Return [x, y] of the center of cell containing provided text 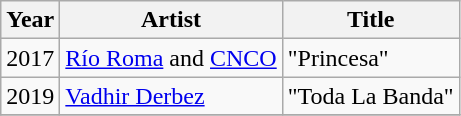
Artist [171, 20]
"Toda La Banda" [370, 96]
2017 [30, 58]
"Princesa" [370, 58]
Río Roma and CNCO [171, 58]
2019 [30, 96]
Title [370, 20]
Year [30, 20]
Vadhir Derbez [171, 96]
